Scan for the cell matching the given text and deliver its [x, y] coordinate at center. 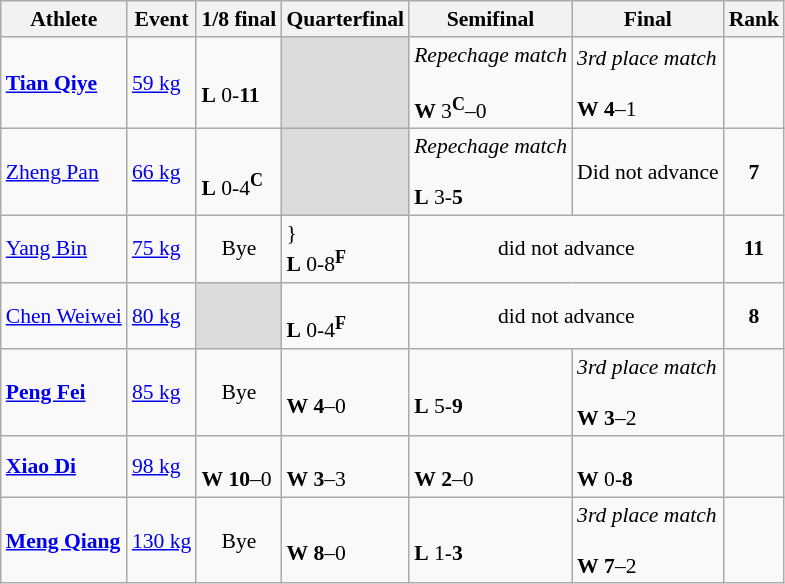
3rd place matchW 3–2 [648, 392]
Event [162, 19]
L 5-9 [490, 392]
Chen Weiwei [64, 316]
Yang Bin [64, 250]
1/8 final [238, 19]
L 0-11 [238, 83]
8 [754, 316]
85 kg [162, 392]
Repechage matchL 3-5 [490, 172]
}L 0-8F [345, 250]
3rd place matchW 7–2 [648, 540]
Rank [754, 19]
80 kg [162, 316]
75 kg [162, 250]
Peng Fei [64, 392]
3rd place matchW 4–1 [648, 83]
59 kg [162, 83]
Final [648, 19]
66 kg [162, 172]
W 4–0 [345, 392]
Quarterfinal [345, 19]
Athlete [64, 19]
L 0-4F [345, 316]
W 0-8 [648, 466]
W 10–0 [238, 466]
L 1-3 [490, 540]
Semifinal [490, 19]
Did not advance [648, 172]
7 [754, 172]
Xiao Di [64, 466]
Meng Qiang [64, 540]
Zheng Pan [64, 172]
Tian Qiye [64, 83]
130 kg [162, 540]
L 0-4C [238, 172]
98 kg [162, 466]
W 3–3 [345, 466]
Repechage matchW 3C–0 [490, 83]
W 2–0 [490, 466]
W 8–0 [345, 540]
11 [754, 250]
